Find where the given text appears and provide that cell's center as [X, Y] coordinate. 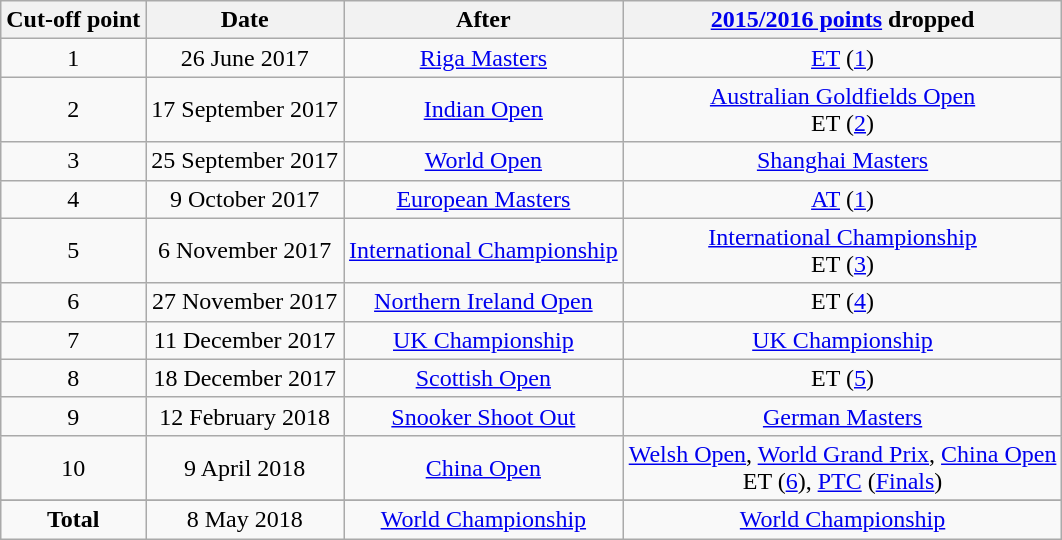
Total [74, 519]
Cut-off point [74, 20]
8 [74, 378]
German Masters [842, 416]
ET (4) [842, 302]
25 September 2017 [245, 161]
9 April 2018 [245, 468]
European Masters [484, 199]
17 September 2017 [245, 110]
Indian Open [484, 110]
Date [245, 20]
27 November 2017 [245, 302]
10 [74, 468]
2 [74, 110]
AT (1) [842, 199]
1 [74, 58]
Scottish Open [484, 378]
7 [74, 340]
8 May 2018 [245, 519]
9 [74, 416]
After [484, 20]
Riga Masters [484, 58]
2015/2016 points dropped [842, 20]
12 February 2018 [245, 416]
18 December 2017 [245, 378]
Shanghai Masters [842, 161]
ET (1) [842, 58]
Northern Ireland Open [484, 302]
China Open [484, 468]
3 [74, 161]
6 [74, 302]
Snooker Shoot Out [484, 416]
Australian Goldfields OpenET (2) [842, 110]
26 June 2017 [245, 58]
11 December 2017 [245, 340]
4 [74, 199]
9 October 2017 [245, 199]
6 November 2017 [245, 250]
International Championship [484, 250]
Welsh Open, World Grand Prix, China OpenET (6), PTC (Finals) [842, 468]
ET (5) [842, 378]
5 [74, 250]
International ChampionshipET (3) [842, 250]
World Open [484, 161]
